Determine the (x, y) coordinate at the center of the cell enclosing the given text.  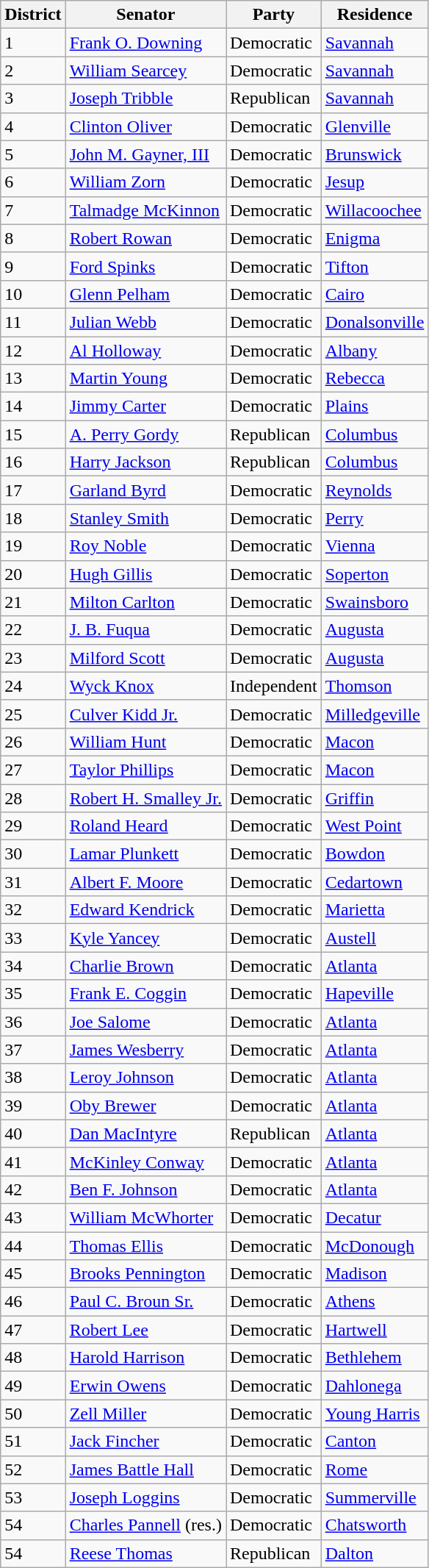
14 (33, 407)
Athens (375, 1302)
Griffin (375, 798)
30 (33, 854)
1 (33, 43)
Garland Byrd (145, 490)
37 (33, 1050)
Marietta (375, 910)
Plains (375, 407)
Dalton (375, 1553)
Vienna (375, 546)
Stanley Smith (145, 518)
18 (33, 518)
Oby Brewer (145, 1106)
Talmadge McKinnon (145, 210)
19 (33, 546)
4 (33, 126)
Cairo (375, 294)
William McWhorter (145, 1217)
Harry Jackson (145, 462)
12 (33, 351)
William Zorn (145, 182)
45 (33, 1274)
49 (33, 1386)
Robert Rowan (145, 238)
24 (33, 686)
17 (33, 490)
22 (33, 630)
Joe Salome (145, 1022)
48 (33, 1358)
Albany (375, 351)
Cedartown (375, 882)
Milton Carlton (145, 602)
35 (33, 994)
38 (33, 1078)
McKinley Conway (145, 1161)
Thomas Ellis (145, 1246)
Hartwell (375, 1330)
Perry (375, 518)
Taylor Phillips (145, 770)
Edward Kendrick (145, 910)
9 (33, 266)
Chatsworth (375, 1525)
Senator (145, 15)
33 (33, 938)
Bethlehem (375, 1358)
Tifton (375, 266)
52 (33, 1469)
11 (33, 322)
5 (33, 154)
Jimmy Carter (145, 407)
29 (33, 826)
J. B. Fuqua (145, 630)
Austell (375, 938)
Dahlonega (375, 1386)
Reese Thomas (145, 1553)
Thomson (375, 686)
West Point (375, 826)
Bowdon (375, 854)
39 (33, 1106)
Young Harris (375, 1414)
15 (33, 434)
40 (33, 1134)
Robert H. Smalley Jr. (145, 798)
Clinton Oliver (145, 126)
32 (33, 910)
Roy Noble (145, 546)
31 (33, 882)
Glenville (375, 126)
Independent (274, 686)
Martin Young (145, 379)
42 (33, 1189)
7 (33, 210)
Paul C. Broun Sr. (145, 1302)
34 (33, 966)
Jack Fincher (145, 1442)
James Wesberry (145, 1050)
Leroy Johnson (145, 1078)
10 (33, 294)
James Battle Hall (145, 1469)
Frank O. Downing (145, 43)
6 (33, 182)
Milledgeville (375, 714)
Roland Heard (145, 826)
Ben F. Johnson (145, 1189)
District (33, 15)
Charles Pannell (res.) (145, 1525)
Willacoochee (375, 210)
Canton (375, 1442)
23 (33, 658)
Residence (375, 15)
Enigma (375, 238)
Zell Miller (145, 1414)
50 (33, 1414)
Ford Spinks (145, 266)
John M. Gayner, III (145, 154)
Decatur (375, 1217)
2 (33, 71)
Rome (375, 1469)
William Hunt (145, 742)
Donalsonville (375, 322)
Reynolds (375, 490)
8 (33, 238)
Lamar Plunkett (145, 854)
Charlie Brown (145, 966)
Brunswick (375, 154)
20 (33, 574)
Hugh Gillis (145, 574)
51 (33, 1442)
Party (274, 15)
3 (33, 99)
Harold Harrison (145, 1358)
26 (33, 742)
Erwin Owens (145, 1386)
Wyck Knox (145, 686)
Julian Webb (145, 322)
41 (33, 1161)
Joseph Loggins (145, 1497)
Jesup (375, 182)
44 (33, 1246)
27 (33, 770)
Rebecca (375, 379)
21 (33, 602)
Kyle Yancey (145, 938)
Swainsboro (375, 602)
Culver Kidd Jr. (145, 714)
Soperton (375, 574)
Madison (375, 1274)
Robert Lee (145, 1330)
McDonough (375, 1246)
47 (33, 1330)
36 (33, 1022)
46 (33, 1302)
53 (33, 1497)
Glenn Pelham (145, 294)
William Searcey (145, 71)
Frank E. Coggin (145, 994)
Dan MacIntyre (145, 1134)
Albert F. Moore (145, 882)
13 (33, 379)
Al Holloway (145, 351)
A. Perry Gordy (145, 434)
Brooks Pennington (145, 1274)
16 (33, 462)
28 (33, 798)
Summerville (375, 1497)
Milford Scott (145, 658)
Joseph Tribble (145, 99)
43 (33, 1217)
25 (33, 714)
Hapeville (375, 994)
